Pinpoint the cell where the given text exists, returning its (X, Y) midpoint coordinate. 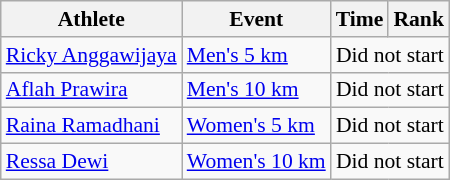
Athlete (92, 19)
Time (360, 19)
Aflah Prawira (92, 90)
Men's 5 km (256, 55)
Women's 10 km (256, 162)
Men's 10 km (256, 90)
Ressa Dewi (92, 162)
Ricky Anggawijaya (92, 55)
Raina Ramadhani (92, 126)
Rank (418, 19)
Event (256, 19)
Women's 5 km (256, 126)
